From the cell containing the given text, extract its center point as (x, y) coordinate. 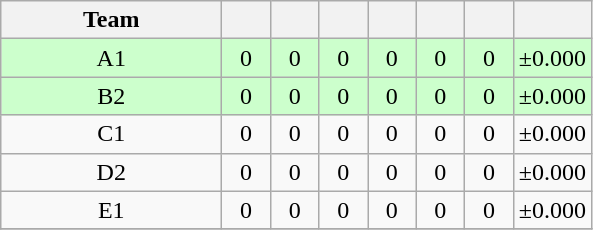
Team (112, 20)
A1 (112, 58)
E1 (112, 210)
D2 (112, 172)
C1 (112, 134)
B2 (112, 96)
